Find where the given text appears and provide that cell's center as [X, Y] coordinate. 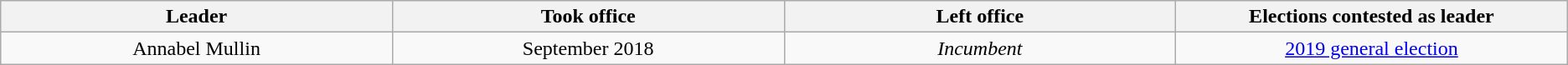
Leader [197, 17]
Took office [588, 17]
Elections contested as leader [1372, 17]
Annabel Mullin [197, 48]
Incumbent [980, 48]
2019 general election [1372, 48]
September 2018 [588, 48]
Left office [980, 17]
